Provide the (X, Y) coordinate of the cell's center where the given text is located.  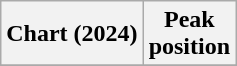
Chart (2024) (72, 34)
Peakposition (189, 34)
